Pinpoint the cell where the given text exists, returning its (x, y) midpoint coordinate. 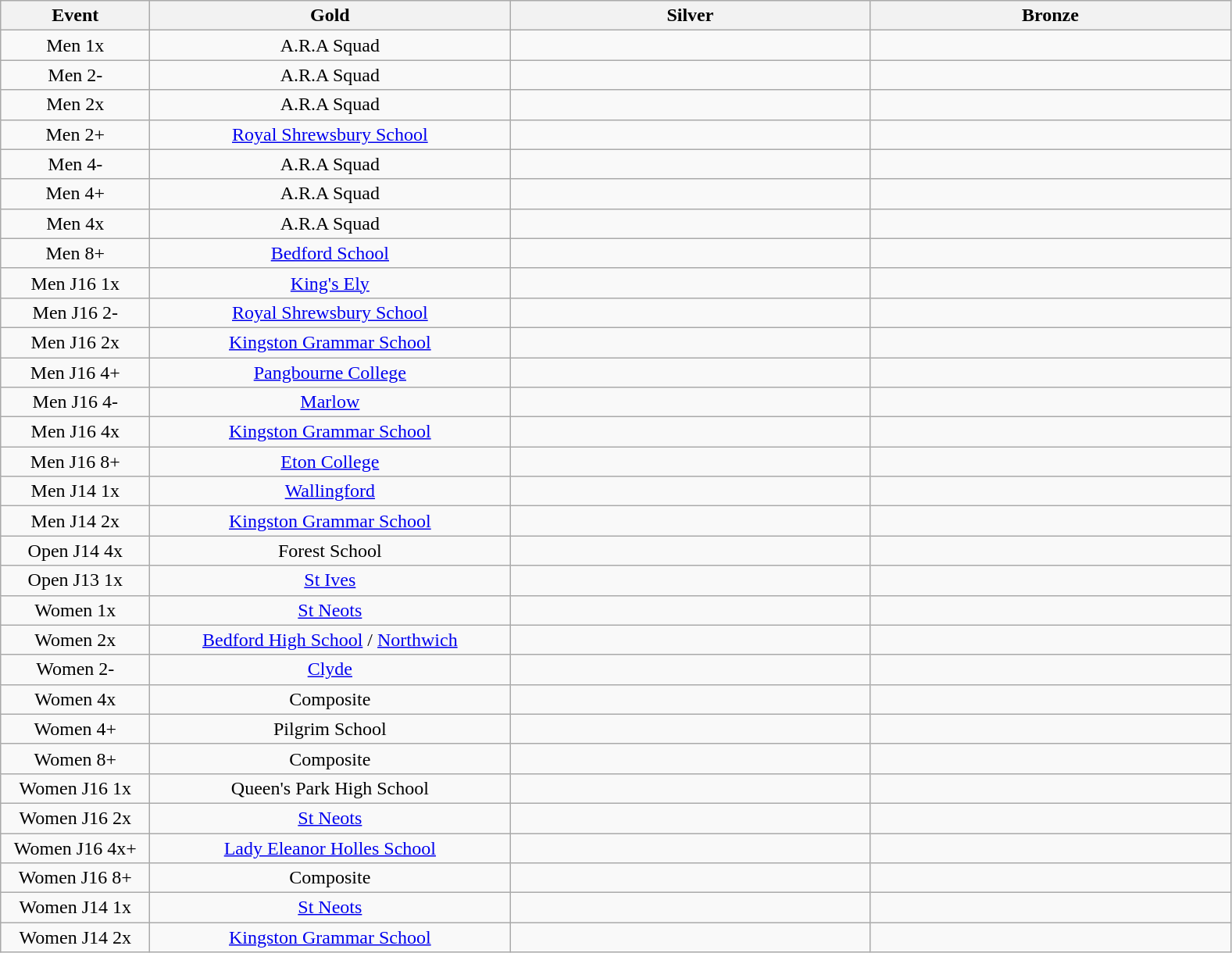
Women J14 2x (75, 937)
Gold (330, 16)
St Ives (330, 580)
Men J16 4+ (75, 373)
Silver (691, 16)
Women 1x (75, 610)
Men 2- (75, 75)
Women 2- (75, 669)
Queen's Park High School (330, 788)
Women 2x (75, 640)
Forest School (330, 551)
Men 2+ (75, 134)
Men 1x (75, 45)
Bedford High School / Northwich (330, 640)
Men J16 1x (75, 283)
Open J13 1x (75, 580)
Women 8+ (75, 758)
Men 2x (75, 105)
Event (75, 16)
Bedford School (330, 253)
Men J14 2x (75, 521)
Men J16 8+ (75, 462)
Women 4x (75, 699)
Women J14 1x (75, 908)
Women J16 8+ (75, 878)
Men J16 4- (75, 402)
Men 4+ (75, 194)
Clyde (330, 669)
Men J16 4x (75, 432)
King's Ely (330, 283)
Women J16 1x (75, 788)
Women J16 2x (75, 818)
Eton College (330, 462)
Men J16 2- (75, 312)
Lady Eleanor Holles School (330, 848)
Men 4- (75, 164)
Men J14 1x (75, 491)
Open J14 4x (75, 551)
Bronze (1050, 16)
Women J16 4x+ (75, 848)
Men 8+ (75, 253)
Marlow (330, 402)
Pilgrim School (330, 729)
Women 4+ (75, 729)
Wallingford (330, 491)
Pangbourne College (330, 373)
Men 4x (75, 223)
Men J16 2x (75, 342)
